Pinpoint the cell where the given text exists, returning its [x, y] midpoint coordinate. 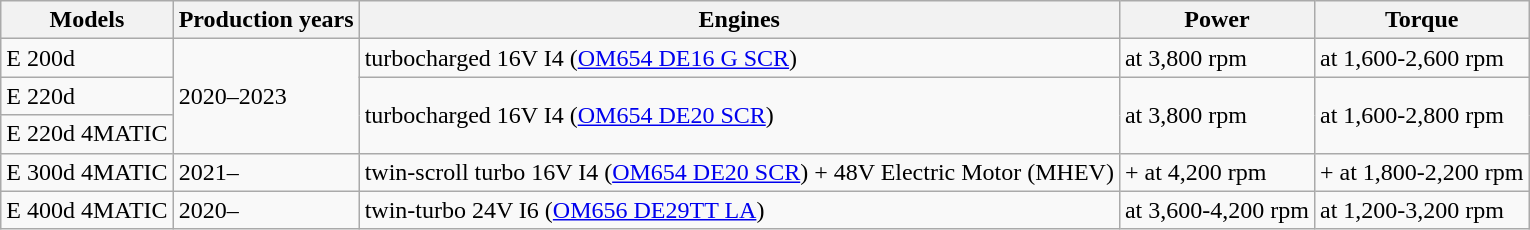
Production years [266, 20]
E 200d [87, 58]
twin-scroll turbo 16V I4 (OM654 DE20 SCR) + 48V Electric Motor (MHEV) [739, 172]
twin-turbo 24V I6 (OM656 DE29TT LA) [739, 210]
2020–2023 [266, 96]
E 400d 4MATIC [87, 210]
at 3,600-4,200 rpm [1216, 210]
at 1,200-3,200 rpm [1422, 210]
Power [1216, 20]
+ at 1,800-2,200 rpm [1422, 172]
E 220d 4MATIC [87, 134]
turbocharged 16V I4 (OM654 DE16 G SCR) [739, 58]
2021– [266, 172]
turbocharged 16V I4 (OM654 DE20 SCR) [739, 115]
Engines [739, 20]
2020– [266, 210]
Models [87, 20]
at 1,600-2,800 rpm [1422, 115]
at 1,600-2,600 rpm [1422, 58]
Torque [1422, 20]
+ at 4,200 rpm [1216, 172]
E 300d 4MATIC [87, 172]
E 220d [87, 96]
